Output the (x, y) coordinate of the center of the cell containing the given text.  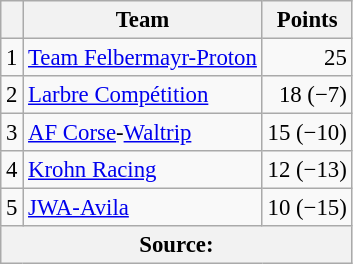
3 (12, 133)
15 (−10) (307, 133)
12 (−13) (307, 170)
Points (307, 20)
Source: (176, 245)
Team (142, 20)
4 (12, 170)
25 (307, 58)
Krohn Racing (142, 170)
5 (12, 208)
1 (12, 58)
AF Corse-Waltrip (142, 133)
JWA-Avila (142, 208)
18 (−7) (307, 95)
Team Felbermayr-Proton (142, 58)
10 (−15) (307, 208)
2 (12, 95)
Larbre Compétition (142, 95)
